Output the (x, y) coordinate of the center of the cell containing the given text.  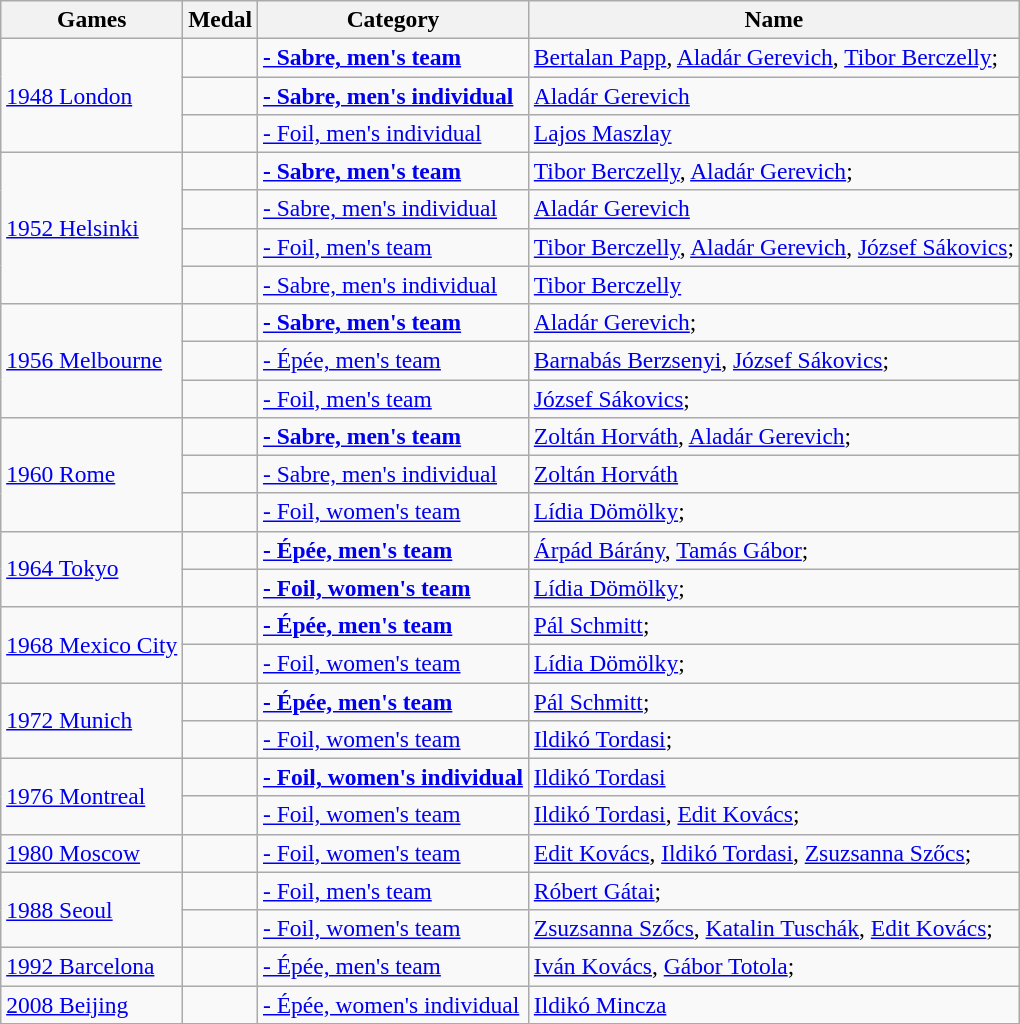
Ildikó Tordasi; (774, 739)
Iván Kovács, Gábor Totola; (774, 966)
1956 Melbourne (92, 360)
Barnabás Berzsenyi, József Sákovics; (774, 360)
Zoltán Horváth (774, 474)
Zoltán Horváth, Aladár Gerevich; (774, 436)
Edit Kovács, Ildikó Tordasi, Zsuzsanna Szőcs; (774, 853)
1988 Seoul (92, 910)
1980 Moscow (92, 853)
Árpád Bárány, Tamás Gábor; (774, 550)
Tibor Berczelly (774, 285)
1952 Helsinki (92, 228)
1960 Rome (92, 474)
- Foil, men's individual (394, 133)
Róbert Gátai; (774, 891)
1968 Mexico City (92, 644)
Ildikó Mincza (774, 1004)
Games (92, 19)
Bertalan Papp, Aladár Gerevich, Tibor Berczelly; (774, 57)
Category (394, 19)
1948 London (92, 95)
Lajos Maszlay (774, 133)
Medal (220, 19)
1992 Barcelona (92, 966)
Aladár Gerevich; (774, 322)
Ildikó Tordasi (774, 777)
- Foil, women's individual (394, 777)
1976 Montreal (92, 796)
1964 Tokyo (92, 569)
- Épée, women's individual (394, 1004)
Ildikó Tordasi, Edit Kovács; (774, 815)
Tibor Berczelly, Aladár Gerevich; (774, 171)
Name (774, 19)
1972 Munich (92, 720)
Zsuzsanna Szőcs, Katalin Tuschák, Edit Kovács; (774, 928)
Tibor Berczelly, Aladár Gerevich, József Sákovics; (774, 247)
2008 Beijing (92, 1004)
József Sákovics; (774, 398)
